Return (x, y) of the center of cell containing provided text 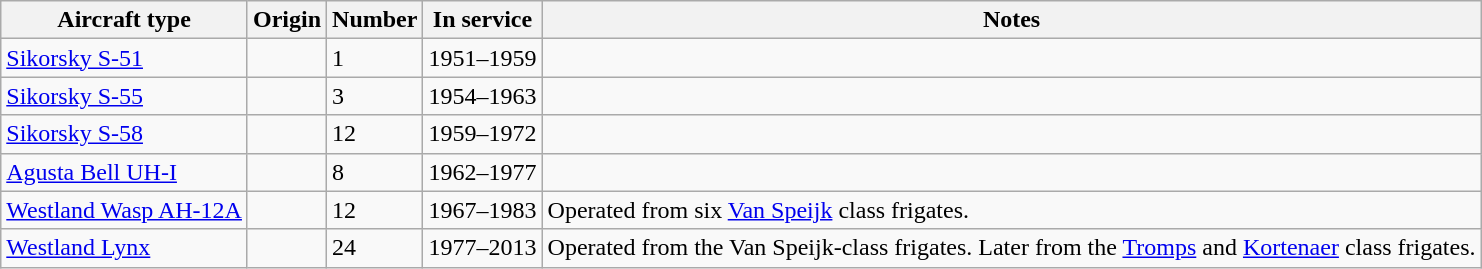
Sikorsky S-55 (124, 96)
Operated from the Van Speijk-class frigates. Later from the Tromps and Kortenaer class frigates. (1012, 248)
Sikorsky S-58 (124, 134)
Notes (1012, 20)
In service (482, 20)
Operated from six Van Speijk class frigates. (1012, 210)
1967–1983 (482, 210)
Westland Lynx (124, 248)
1962–1977 (482, 172)
3 (375, 96)
Aircraft type (124, 20)
1959–1972 (482, 134)
Agusta Bell UH-I (124, 172)
Westland Wasp AH-12A (124, 210)
Origin (286, 20)
1951–1959 (482, 58)
1 (375, 58)
1977–2013 (482, 248)
24 (375, 248)
1954–1963 (482, 96)
Sikorsky S-51 (124, 58)
8 (375, 172)
Number (375, 20)
